Scan for the cell matching the given text and deliver its (X, Y) coordinate at center. 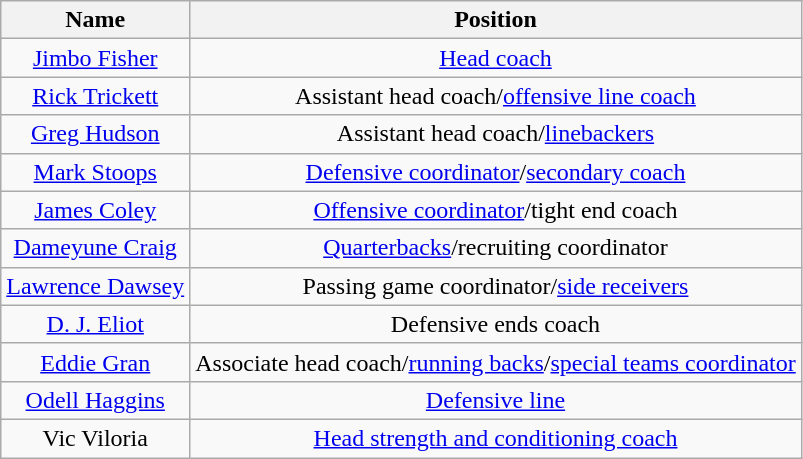
Assistant head coach/offensive line coach (496, 96)
Assistant head coach/linebackers (496, 134)
Lawrence Dawsey (96, 286)
Dameyune Craig (96, 248)
Associate head coach/running backs/special teams coordinator (496, 362)
Defensive ends coach (496, 324)
Eddie Gran (96, 362)
Defensive line (496, 400)
Name (96, 20)
Quarterbacks/recruiting coordinator (496, 248)
Passing game coordinator/side receivers (496, 286)
James Coley (96, 210)
Mark Stoops (96, 172)
Odell Haggins (96, 400)
Offensive coordinator/tight end coach (496, 210)
Rick Trickett (96, 96)
Greg Hudson (96, 134)
D. J. Eliot (96, 324)
Vic Viloria (96, 438)
Defensive coordinator/secondary coach (496, 172)
Jimbo Fisher (96, 58)
Position (496, 20)
Head strength and conditioning coach (496, 438)
Head coach (496, 58)
